Identify which cell holds the provided text, then report its (x, y) central coordinate. 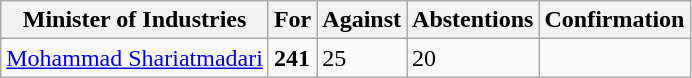
For (292, 20)
Confirmation (614, 20)
25 (362, 58)
241 (292, 58)
Mohammad Shariatmadari (135, 58)
Abstentions (473, 20)
Minister of Industries (135, 20)
20 (473, 58)
Against (362, 20)
